From the cell containing the given text, extract its center point as [X, Y] coordinate. 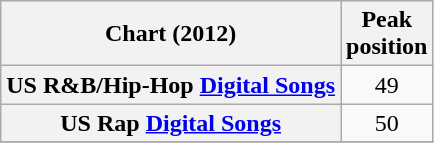
US Rap Digital Songs [171, 123]
50 [387, 123]
Chart (2012) [171, 34]
49 [387, 85]
Peakposition [387, 34]
US R&B/Hip-Hop Digital Songs [171, 85]
